For the text-containing cell, return its midpoint in (X, Y) coordinate format. 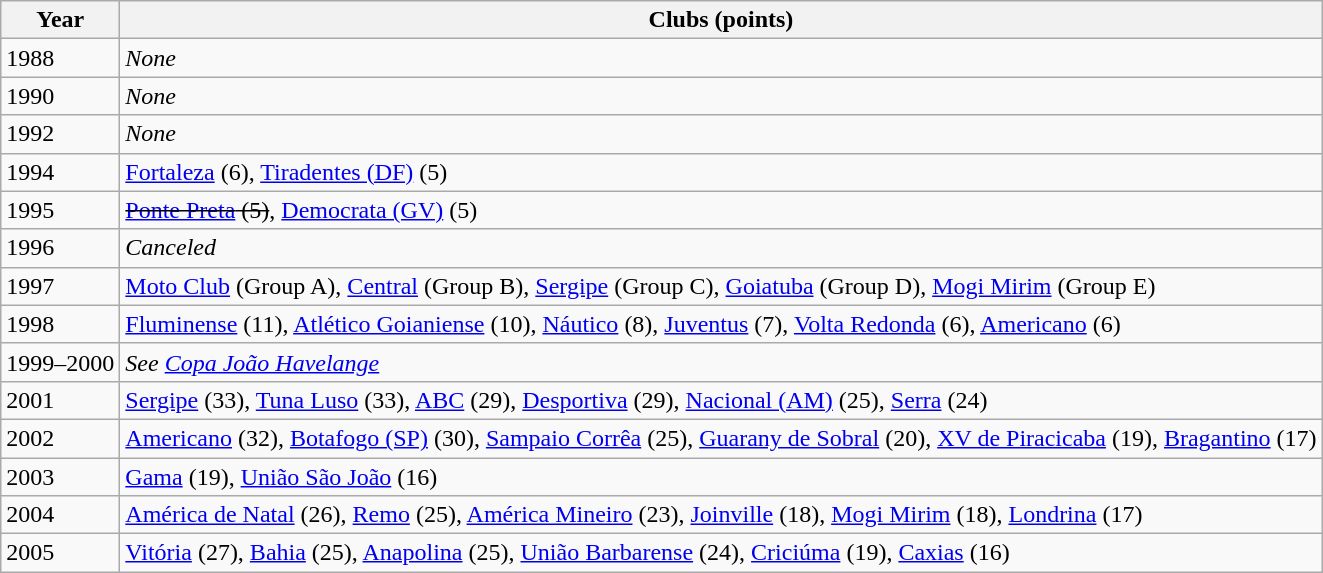
Year (60, 20)
1990 (60, 96)
1988 (60, 58)
América de Natal (26), Remo (25), América Mineiro (23), Joinville (18), Mogi Mirim (18), Londrina (17) (721, 515)
Fluminense (11), Atlético Goianiense (10), Náutico (8), Juventus (7), Volta Redonda (6), Americano (6) (721, 324)
Ponte Preta (5), Democrata (GV) (5) (721, 210)
1996 (60, 248)
See Copa João Havelange (721, 362)
Americano (32), Botafogo (SP) (30), Sampaio Corrêa (25), Guarany de Sobral (20), XV de Piracicaba (19), Bragantino (17) (721, 438)
Canceled (721, 248)
Fortaleza (6), Tiradentes (DF) (5) (721, 172)
2003 (60, 477)
1997 (60, 286)
1992 (60, 134)
Sergipe (33), Tuna Luso (33), ABC (29), Desportiva (29), Nacional (AM) (25), Serra (24) (721, 400)
Clubs (points) (721, 20)
Gama (19), União São João (16) (721, 477)
2005 (60, 553)
2001 (60, 400)
Vitória (27), Bahia (25), Anapolina (25), União Barbarense (24), Criciúma (19), Caxias (16) (721, 553)
2004 (60, 515)
1994 (60, 172)
1999–2000 (60, 362)
Moto Club (Group A), Central (Group B), Sergipe (Group C), Goiatuba (Group D), Mogi Mirim (Group E) (721, 286)
1995 (60, 210)
1998 (60, 324)
2002 (60, 438)
